Search for the cell housing the specified text and yield its (x, y) center coordinate. 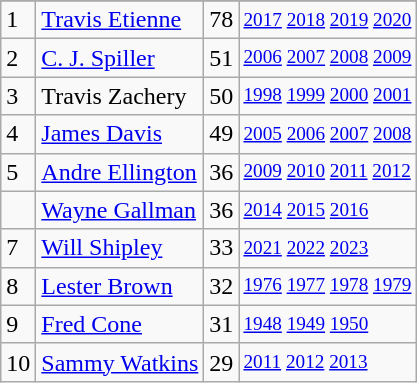
Travis Etienne (120, 20)
3 (18, 96)
4 (18, 134)
Andre Ellington (120, 172)
32 (222, 286)
2021 2022 2023 (328, 248)
2005 2006 2007 2008 (328, 134)
Sammy Watkins (120, 362)
2017 2018 2019 2020 (328, 20)
2 (18, 58)
5 (18, 172)
49 (222, 134)
1976 1977 1978 1979 (328, 286)
1998 1999 2000 2001 (328, 96)
Wayne Gallman (120, 210)
10 (18, 362)
51 (222, 58)
Travis Zachery (120, 96)
8 (18, 286)
1948 1949 1950 (328, 324)
1 (18, 20)
9 (18, 324)
29 (222, 362)
78 (222, 20)
50 (222, 96)
2014 2015 2016 (328, 210)
7 (18, 248)
33 (222, 248)
2006 2007 2008 2009 (328, 58)
Will Shipley (120, 248)
2011 2012 2013 (328, 362)
Fred Cone (120, 324)
Lester Brown (120, 286)
C. J. Spiller (120, 58)
2009 2010 2011 2012 (328, 172)
James Davis (120, 134)
31 (222, 324)
